Scan for the cell matching the given text and deliver its [X, Y] coordinate at center. 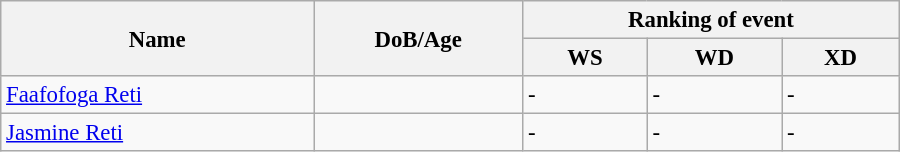
Faafofoga Reti [158, 95]
WS [585, 58]
Jasmine Reti [158, 133]
XD [841, 58]
DoB/Age [418, 38]
WD [714, 58]
Name [158, 38]
Ranking of event [712, 20]
